Return the (X, Y) coordinate for the center point of the cell that contains the specified text.  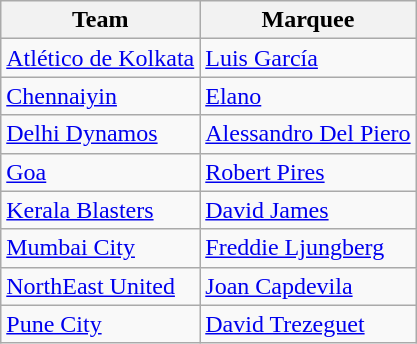
David James (308, 210)
Atlético de Kolkata (100, 58)
Goa (100, 172)
Kerala Blasters (100, 210)
Mumbai City (100, 248)
NorthEast United (100, 286)
David Trezeguet (308, 324)
Freddie Ljungberg (308, 248)
Elano (308, 96)
Robert Pires (308, 172)
Joan Capdevila (308, 286)
Marquee (308, 20)
Team (100, 20)
Pune City (100, 324)
Delhi Dynamos (100, 134)
Alessandro Del Piero (308, 134)
Luis García (308, 58)
Chennaiyin (100, 96)
